For the text-containing cell, return its midpoint in (x, y) coordinate format. 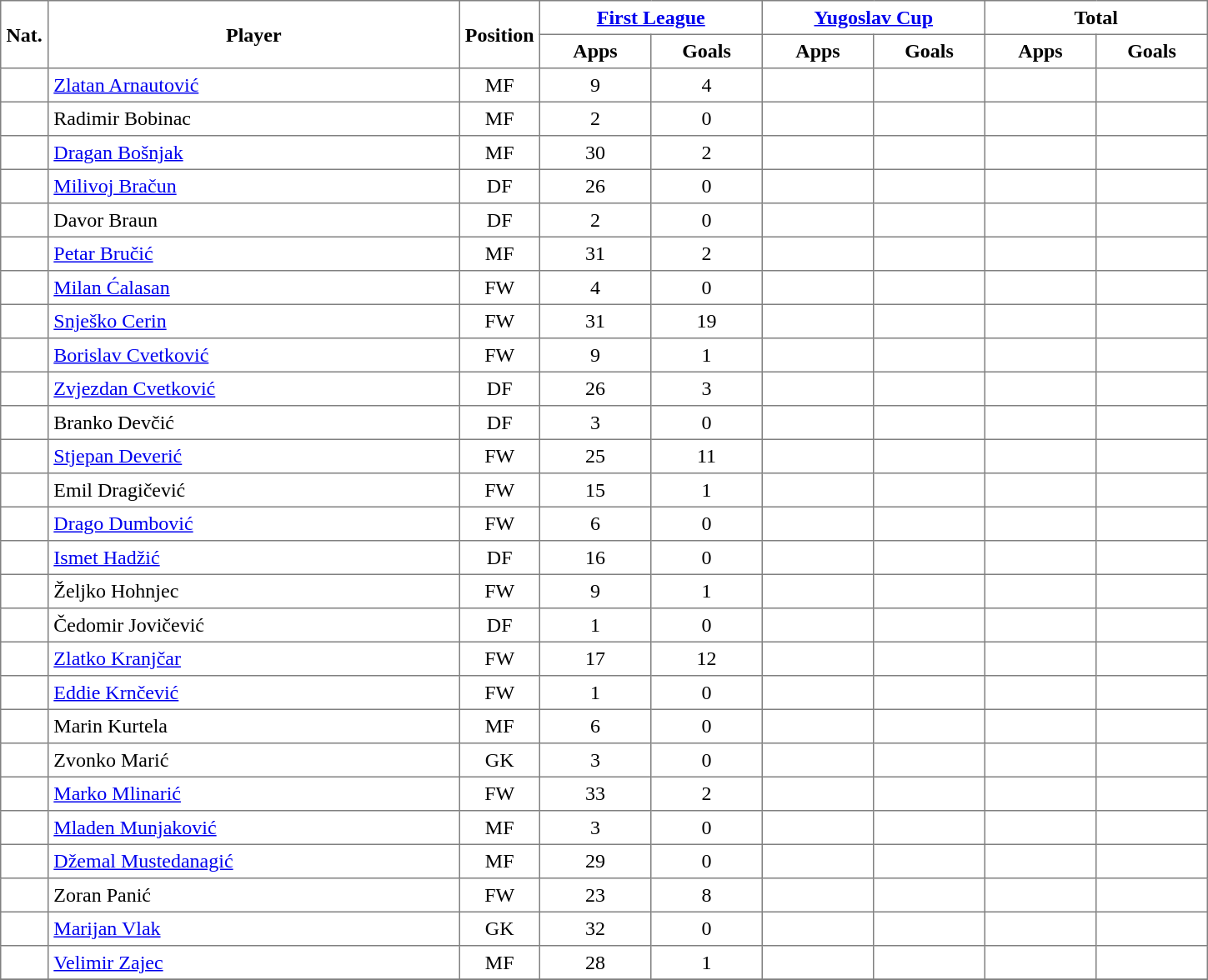
Eddie Krnčević (254, 692)
Marko Mlinarić (254, 793)
Marin Kurtela (254, 726)
Dragan Bošnjak (254, 152)
Zlatko Kranjčar (254, 658)
19 (707, 321)
Petar Bručić (254, 253)
Stjepan Deverić (254, 456)
Milivoj Bračun (254, 186)
Nat. (25, 35)
23 (595, 895)
8 (707, 895)
Snješko Cerin (254, 321)
15 (595, 490)
28 (595, 962)
Zvjezdan Cvetković (254, 388)
12 (707, 658)
Drago Dumbović (254, 523)
Mladen Munjaković (254, 827)
33 (595, 793)
Radimir Bobinac (254, 118)
Marijan Vlak (254, 928)
Player (254, 35)
Position (499, 35)
Zlatan Arnautović (254, 85)
Borislav Cvetković (254, 355)
Milan Ćalasan (254, 287)
25 (595, 456)
30 (595, 152)
Džemal Mustedanagić (254, 861)
29 (595, 861)
Ismet Hadžić (254, 557)
Yugoslav Cup (874, 17)
16 (595, 557)
Željko Hohnjec (254, 591)
Velimir Zajec (254, 962)
11 (707, 456)
Emil Dragičević (254, 490)
17 (595, 658)
First League (650, 17)
Zoran Panić (254, 895)
32 (595, 928)
Zvonko Marić (254, 760)
Čedomir Jovičević (254, 625)
Total (1095, 17)
Davor Braun (254, 220)
Branko Devčić (254, 422)
